Provide the (x, y) coordinate of the cell's center where the given text is located.  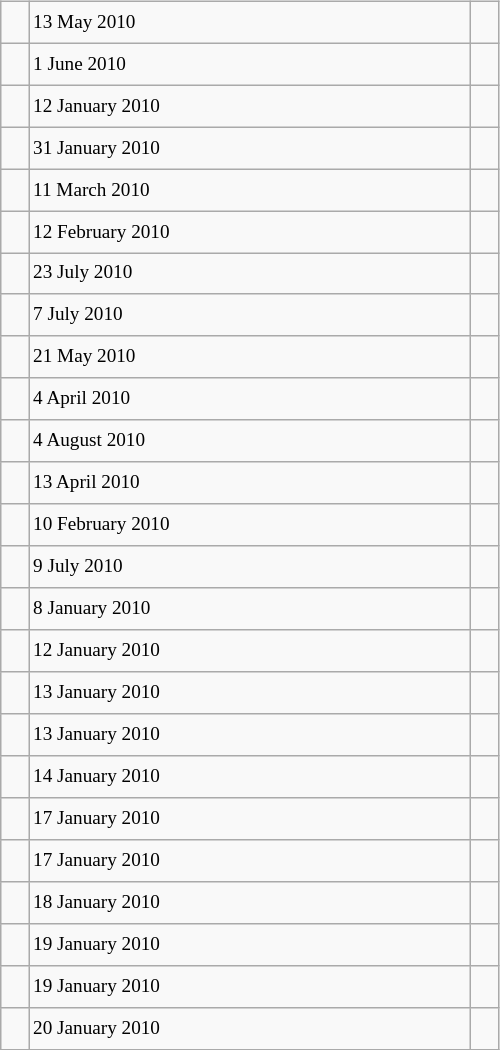
23 July 2010 (249, 274)
9 July 2010 (249, 567)
31 January 2010 (249, 148)
4 August 2010 (249, 441)
8 January 2010 (249, 609)
10 February 2010 (249, 525)
1 June 2010 (249, 64)
18 January 2010 (249, 902)
7 July 2010 (249, 315)
13 April 2010 (249, 483)
11 March 2010 (249, 190)
12 February 2010 (249, 232)
13 May 2010 (249, 22)
20 January 2010 (249, 1028)
21 May 2010 (249, 357)
14 January 2010 (249, 777)
4 April 2010 (249, 399)
